For the text-containing cell, return its midpoint in (X, Y) coordinate format. 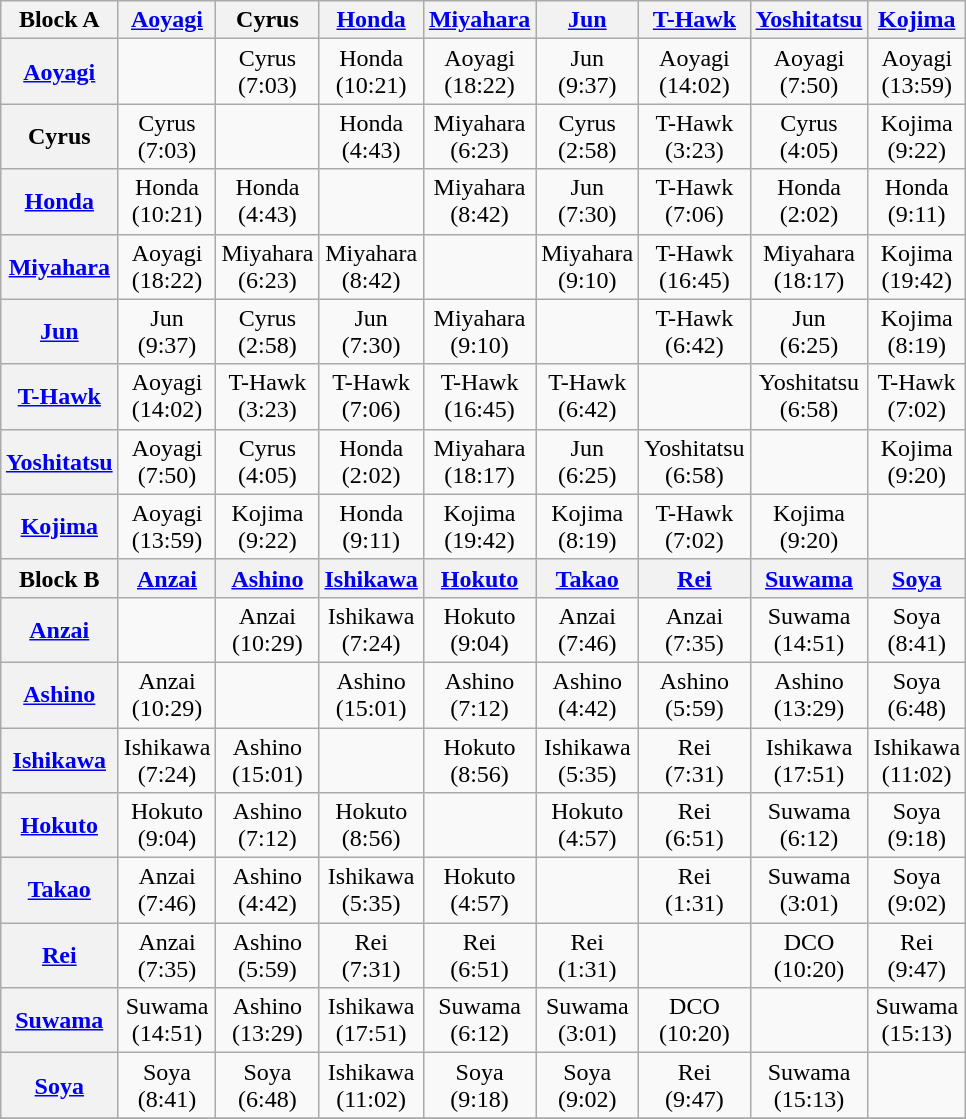
Block B (59, 578)
Block A (59, 20)
